Output the [X, Y] coordinate of the center of the cell containing the given text.  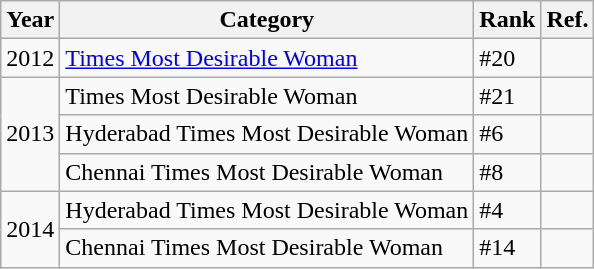
Ref. [568, 20]
Category [267, 20]
#6 [508, 134]
2012 [30, 58]
#8 [508, 172]
#14 [508, 248]
2014 [30, 229]
Rank [508, 20]
Year [30, 20]
#4 [508, 210]
#20 [508, 58]
#21 [508, 96]
2013 [30, 134]
